Find where the given text appears and provide that cell's center as (X, Y) coordinate. 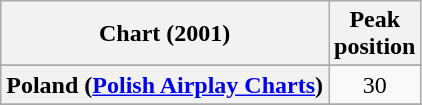
Poland (Polish Airplay Charts) (165, 85)
30 (375, 85)
Chart (2001) (165, 34)
Peakposition (375, 34)
